For the text-containing cell, return its midpoint in (x, y) coordinate format. 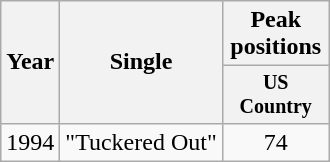
"Tuckered Out" (141, 142)
US Country (276, 94)
74 (276, 142)
Peak positions (276, 34)
Single (141, 62)
Year (30, 62)
1994 (30, 142)
